Pinpoint the cell where the given text exists, returning its (X, Y) midpoint coordinate. 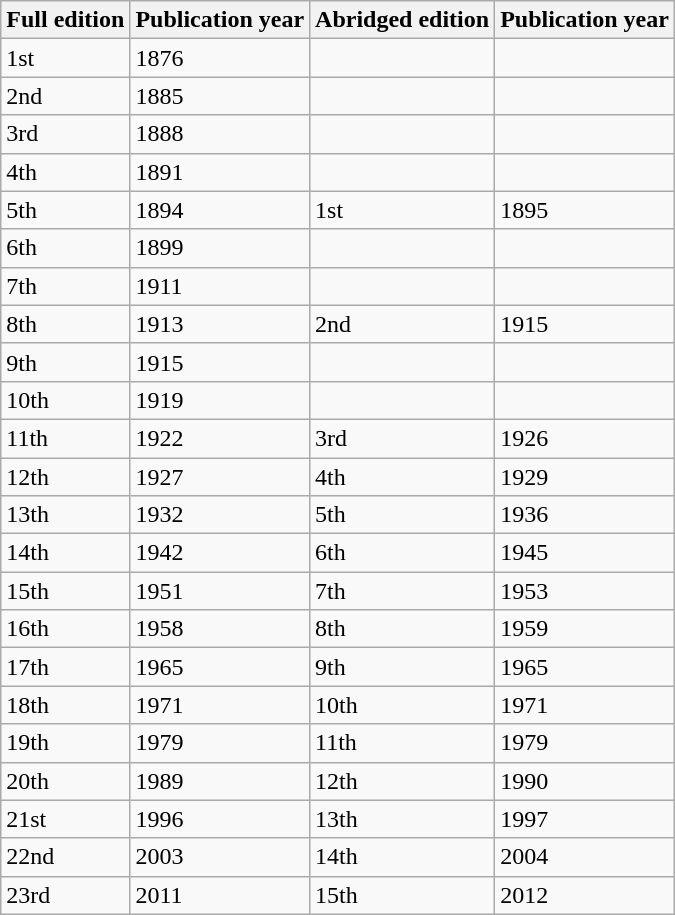
19th (66, 743)
1932 (220, 515)
1997 (585, 819)
1990 (585, 781)
2012 (585, 895)
1919 (220, 400)
1989 (220, 781)
1888 (220, 134)
1876 (220, 58)
23rd (66, 895)
Full edition (66, 20)
20th (66, 781)
1953 (585, 591)
1936 (585, 515)
1929 (585, 477)
1913 (220, 324)
1911 (220, 286)
1885 (220, 96)
1942 (220, 553)
1959 (585, 629)
1895 (585, 210)
2004 (585, 857)
1927 (220, 477)
1958 (220, 629)
1894 (220, 210)
1951 (220, 591)
1945 (585, 553)
1996 (220, 819)
1899 (220, 248)
2011 (220, 895)
1922 (220, 438)
Abridged edition (402, 20)
2003 (220, 857)
1926 (585, 438)
16th (66, 629)
18th (66, 705)
1891 (220, 172)
22nd (66, 857)
21st (66, 819)
17th (66, 667)
